Pinpoint the cell where the given text exists, returning its (X, Y) midpoint coordinate. 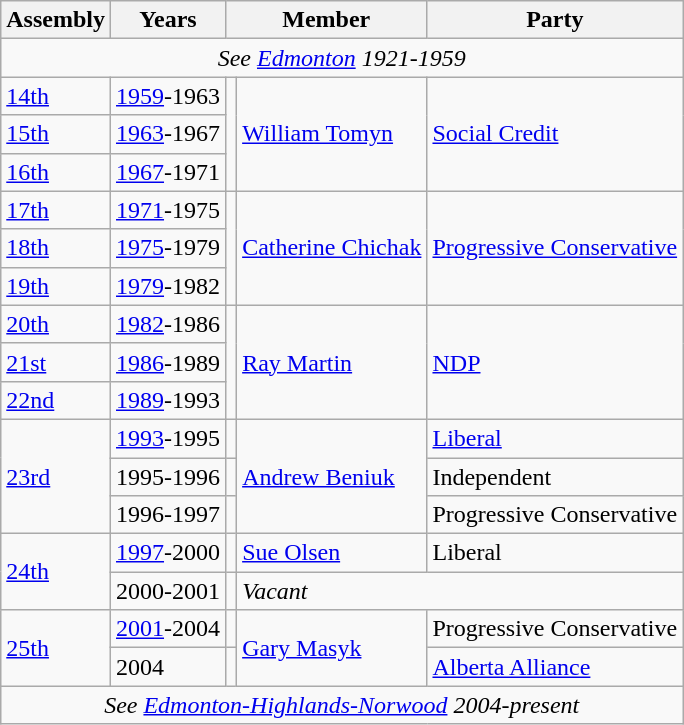
1997-2000 (168, 553)
1963-1967 (168, 134)
1995-1996 (168, 477)
1996-1997 (168, 515)
25th (56, 648)
1993-1995 (168, 438)
1967-1971 (168, 172)
William Tomyn (332, 134)
Sue Olsen (332, 553)
1986-1989 (168, 362)
21st (56, 362)
Member (326, 20)
15th (56, 134)
Ray Martin (332, 362)
Social Credit (555, 134)
See Edmonton-Highlands-Norwood 2004-present (342, 705)
NDP (555, 362)
Vacant (460, 591)
19th (56, 286)
1975-1979 (168, 248)
2000-2001 (168, 591)
Alberta Alliance (555, 667)
17th (56, 210)
1989-1993 (168, 400)
1971-1975 (168, 210)
24th (56, 572)
2001-2004 (168, 629)
Catherine Chichak (332, 248)
Gary Masyk (332, 648)
See Edmonton 1921-1959 (342, 58)
14th (56, 96)
23rd (56, 476)
22nd (56, 400)
1959-1963 (168, 96)
Assembly (56, 20)
Years (168, 20)
Independent (555, 477)
1982-1986 (168, 324)
Andrew Beniuk (332, 476)
18th (56, 248)
Party (555, 20)
16th (56, 172)
2004 (168, 667)
20th (56, 324)
1979-1982 (168, 286)
